Return the (x, y) coordinate for the center point of the cell that contains the specified text.  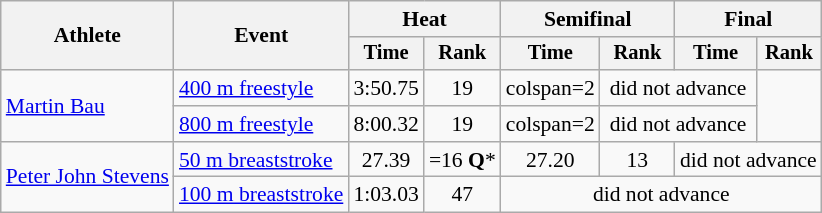
27.20 (550, 160)
Semifinal (588, 19)
13 (638, 160)
Athlete (88, 36)
=16 Q* (462, 160)
Martin Bau (88, 106)
47 (462, 195)
Heat (424, 19)
Event (261, 36)
Peter John Stevens (88, 178)
27.39 (386, 160)
3:50.75 (386, 88)
100 m breaststroke (261, 195)
400 m freestyle (261, 88)
Final (748, 19)
8:00.32 (386, 124)
50 m breaststroke (261, 160)
800 m freestyle (261, 124)
1:03.03 (386, 195)
